Scan for the cell matching the given text and deliver its [X, Y] coordinate at center. 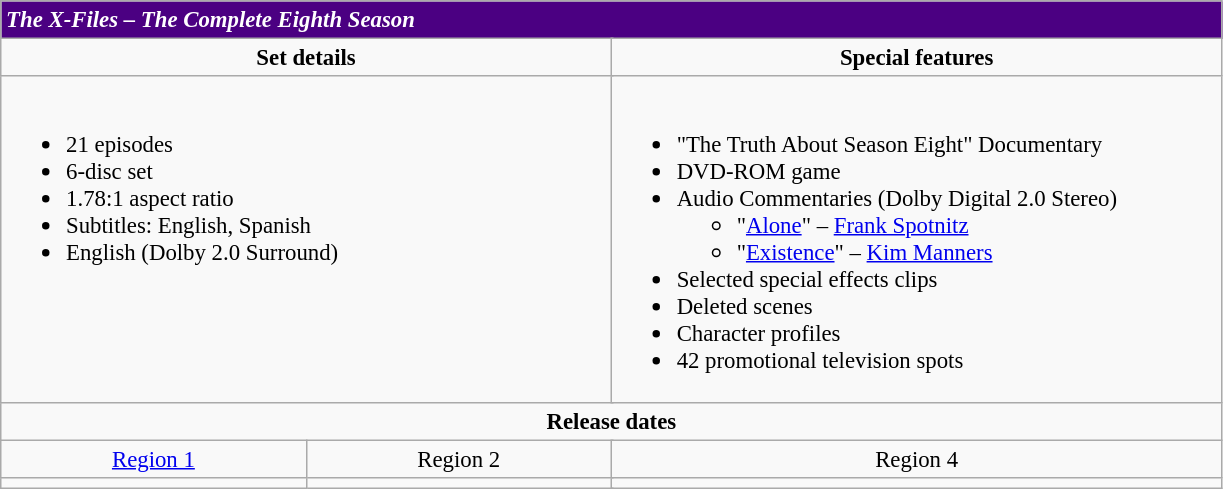
Region 1 [154, 459]
Release dates [612, 421]
Special features [916, 58]
Region 4 [916, 459]
Region 2 [458, 459]
The X-Files – The Complete Eighth Season [612, 20]
Set details [306, 58]
21 episodes6-disc set1.78:1 aspect ratioSubtitles: English, SpanishEnglish (Dolby 2.0 Surround) [306, 239]
